Capture the cell that displays the provided text and extract its (x, y) central coordinate. 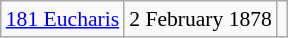
2 February 1878 (200, 19)
181 Eucharis (62, 19)
